Extract the [X, Y] coordinate from the center of the cell holding the provided text.  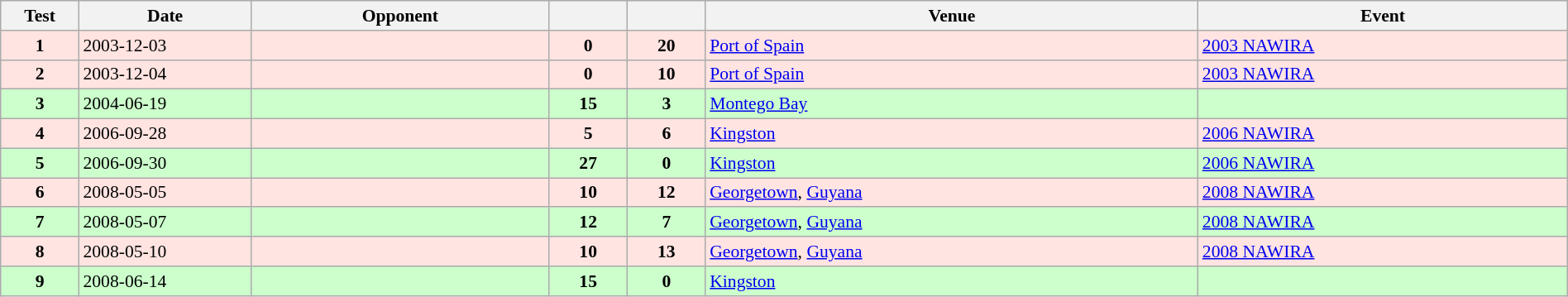
13 [667, 251]
9 [40, 281]
8 [40, 251]
2008-05-05 [165, 193]
2 [40, 74]
2008-06-14 [165, 281]
2003-12-03 [165, 46]
2004-06-19 [165, 104]
Opponent [400, 16]
1 [40, 46]
2003-12-04 [165, 74]
Venue [952, 16]
Test [40, 16]
2006-09-30 [165, 163]
2008-05-10 [165, 251]
27 [589, 163]
2008-05-07 [165, 223]
20 [667, 46]
Montego Bay [952, 104]
Event [1383, 16]
4 [40, 134]
2006-09-28 [165, 134]
Date [165, 16]
